Return [x, y] of the center of cell containing provided text 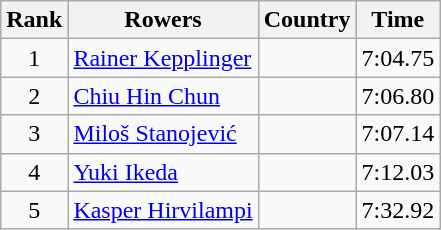
Kasper Hirvilampi [163, 210]
Rainer Kepplinger [163, 58]
Rank [34, 20]
5 [34, 210]
7:07.14 [398, 134]
7:12.03 [398, 172]
7:04.75 [398, 58]
3 [34, 134]
Country [307, 20]
4 [34, 172]
Miloš Stanojević [163, 134]
7:06.80 [398, 96]
Yuki Ikeda [163, 172]
Time [398, 20]
2 [34, 96]
7:32.92 [398, 210]
Rowers [163, 20]
Chiu Hin Chun [163, 96]
1 [34, 58]
